Provide the (x, y) coordinate of the cell's center where the given text is located.  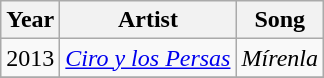
Song (280, 20)
Ciro y los Persas (148, 58)
Artist (148, 20)
Mírenla (280, 58)
Year (30, 20)
2013 (30, 58)
